Return the [x, y] coordinate for the center point of the cell that contains the specified text.  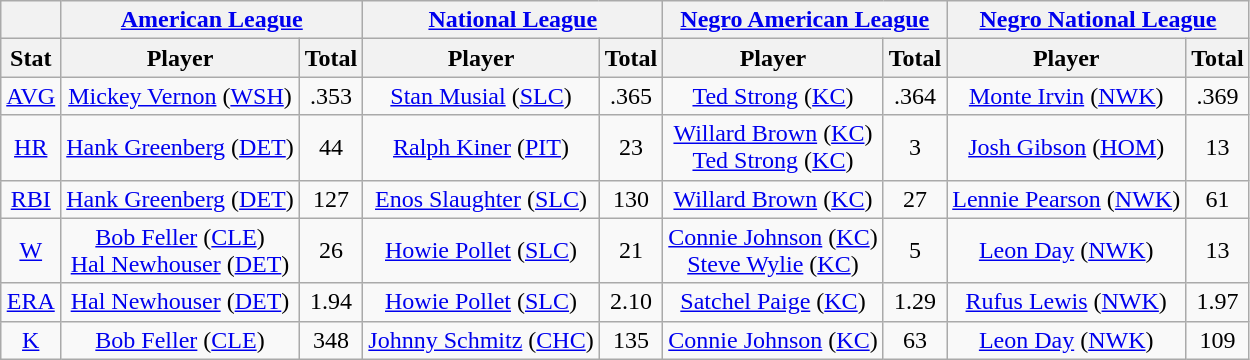
26 [331, 250]
American League [212, 20]
AVG [31, 96]
Johnny Schmitz (CHC) [481, 340]
5 [915, 250]
130 [631, 199]
Negro National League [1098, 20]
Josh Gibson (HOM) [1066, 148]
W [31, 250]
Satchel Paige (KC) [773, 302]
Stat [31, 58]
Connie Johnson (KC) [773, 340]
.353 [331, 96]
Stan Musial (SLC) [481, 96]
National League [513, 20]
127 [331, 199]
Monte Irvin (NWK) [1066, 96]
Mickey Vernon (WSH) [180, 96]
21 [631, 250]
2.10 [631, 302]
135 [631, 340]
HR [31, 148]
ERA [31, 302]
109 [1218, 340]
3 [915, 148]
Rufus Lewis (NWK) [1066, 302]
1.29 [915, 302]
K [31, 340]
Ralph Kiner (PIT) [481, 148]
Bob Feller (CLE) [180, 340]
27 [915, 199]
348 [331, 340]
.365 [631, 96]
Connie Johnson (KC)Steve Wylie (KC) [773, 250]
44 [331, 148]
Negro American League [805, 20]
23 [631, 148]
.369 [1218, 96]
61 [1218, 199]
63 [915, 340]
Hal Newhouser (DET) [180, 302]
Bob Feller (CLE)Hal Newhouser (DET) [180, 250]
Willard Brown (KC)Ted Strong (KC) [773, 148]
Willard Brown (KC) [773, 199]
.364 [915, 96]
Ted Strong (KC) [773, 96]
Enos Slaughter (SLC) [481, 199]
Lennie Pearson (NWK) [1066, 199]
1.97 [1218, 302]
1.94 [331, 302]
RBI [31, 199]
